Scan for the cell matching the given text and deliver its (X, Y) coordinate at center. 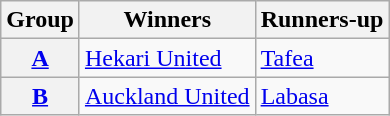
Winners (167, 20)
B (40, 96)
Tafea (322, 58)
Labasa (322, 96)
A (40, 58)
Group (40, 20)
Auckland United (167, 96)
Hekari United (167, 58)
Runners-up (322, 20)
